Extract the (X, Y) coordinate from the center of the cell holding the provided text.  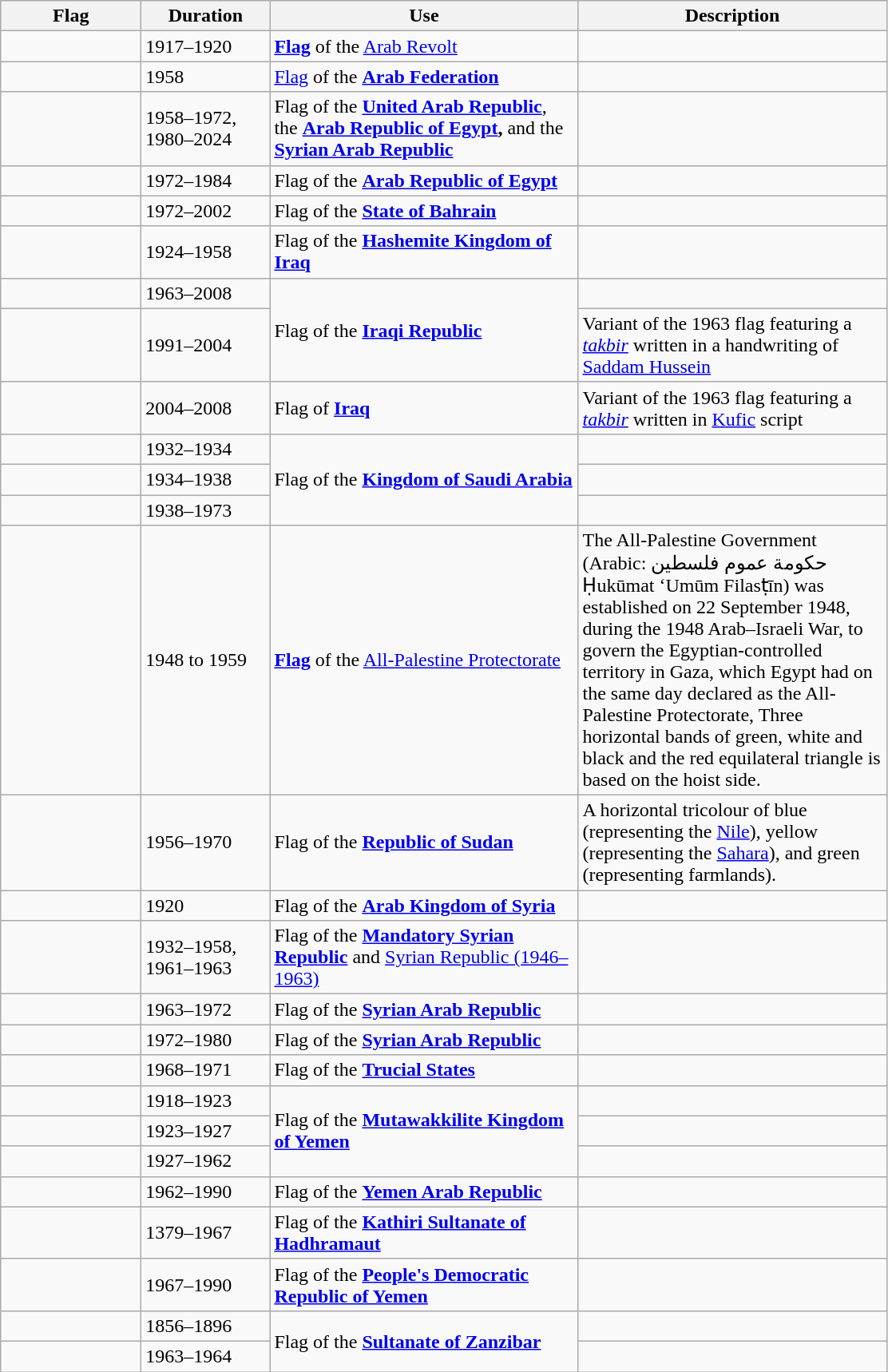
1962–1990 (206, 1192)
1920 (206, 906)
Flag (71, 16)
Flag of the Sultanate of Zanzibar (424, 1341)
1948 to 1959 (206, 660)
1932–1958, 1961–1963 (206, 958)
Flag of the State of Bahrain (424, 211)
Flag of the United Arab Republic, the Arab Republic of Egypt, and the Syrian Arab Republic (424, 129)
Description (732, 16)
1972–1980 (206, 1040)
Flag of the Kathiri Sultanate of Hadhramaut (424, 1233)
Flag of the All-Palestine Protectorate (424, 660)
1972–2002 (206, 211)
Flag of the Iraqi Republic (424, 330)
1927–1962 (206, 1161)
1918–1923 (206, 1100)
1963–2008 (206, 293)
Flag of the People's Democratic Republic of Yemen (424, 1284)
Duration (206, 16)
Flag of the Kingdom of Saudi Arabia (424, 479)
1938–1973 (206, 510)
Flag of the Arab Revolt (424, 46)
1923–1927 (206, 1131)
1967–1990 (206, 1284)
Flag of the Mandatory Syrian Republic and Syrian Republic (1946–1963) (424, 958)
Use (424, 16)
Flag of Iraq (424, 407)
A horizontal tricolour of blue (representing the Nile), yellow (representing the Sahara), and green (representing farmlands). (732, 843)
1956–1970 (206, 843)
Flag of the Arab Republic of Egypt (424, 180)
1958 (206, 77)
Flag of the Mutawakkilite Kingdom of Yemen (424, 1131)
1968–1971 (206, 1070)
Variant of the 1963 flag featuring a takbir written in Kufic script (732, 407)
1963–1972 (206, 1009)
2004–2008 (206, 407)
Flag of the Republic of Sudan (424, 843)
1972–1984 (206, 180)
Flag of the Yemen Arab Republic (424, 1192)
1924–1958 (206, 252)
1932–1934 (206, 449)
1934–1938 (206, 479)
Variant of the 1963 flag featuring a takbir written in a handwriting of Saddam Hussein (732, 345)
Flag of the Trucial States (424, 1070)
Flag of the Arab Federation (424, 77)
Flag of the Hashemite Kingdom of Iraq (424, 252)
1379–1967 (206, 1233)
1963–1964 (206, 1356)
1958–1972,1980–2024 (206, 129)
1917–1920 (206, 46)
1856–1896 (206, 1326)
1991–2004 (206, 345)
Flag of the Arab Kingdom of Syria (424, 906)
